Output the (x, y) coordinate of the center of the cell containing the given text.  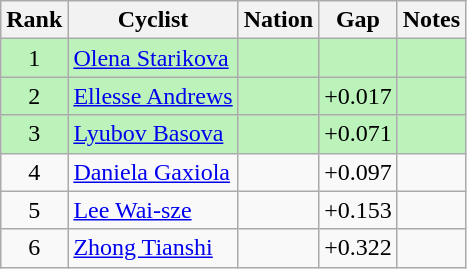
+0.017 (358, 96)
+0.071 (358, 134)
2 (34, 96)
Ellesse Andrews (153, 96)
4 (34, 172)
Gap (358, 20)
5 (34, 210)
Cyclist (153, 20)
Nation (278, 20)
+0.097 (358, 172)
1 (34, 58)
Lee Wai-sze (153, 210)
Rank (34, 20)
Lyubov Basova (153, 134)
Olena Starikova (153, 58)
6 (34, 248)
Daniela Gaxiola (153, 172)
Zhong Tianshi (153, 248)
+0.153 (358, 210)
Notes (431, 20)
3 (34, 134)
+0.322 (358, 248)
